Extract the (X, Y) coordinate from the center of the cell holding the provided text.  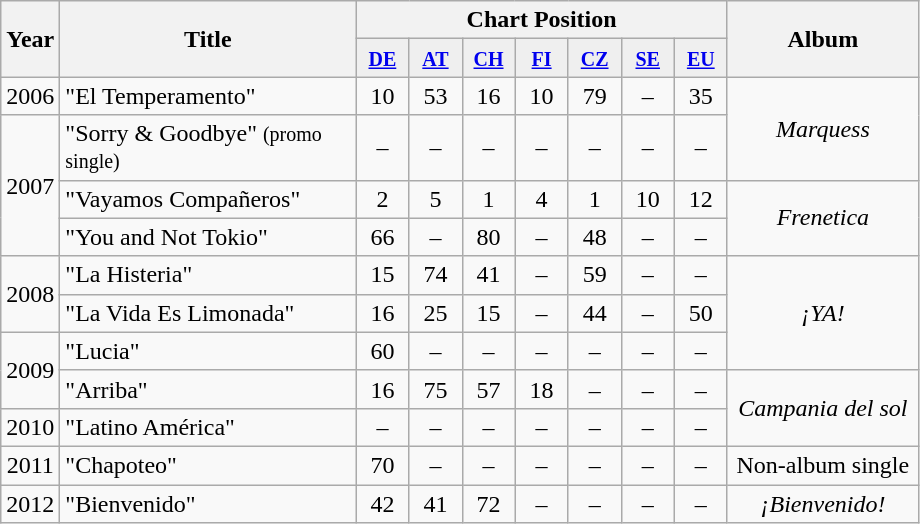
"Vayamos Compañeros" (208, 199)
44 (594, 313)
"Latino América" (208, 427)
SE (648, 58)
2009 (30, 370)
2006 (30, 96)
70 (382, 465)
2010 (30, 427)
50 (700, 313)
"La Vida Es Limonada" (208, 313)
Year (30, 39)
57 (488, 389)
Non-album single (822, 465)
48 (594, 237)
"You and Not Tokio" (208, 237)
"Lucia" (208, 351)
DE (382, 58)
2 (382, 199)
80 (488, 237)
FI (542, 58)
2008 (30, 294)
12 (700, 199)
"Bienvenido" (208, 503)
CH (488, 58)
5 (436, 199)
"Chapoteo" (208, 465)
CZ (594, 58)
Chart Position (542, 20)
Title (208, 39)
"Sorry & Goodbye" (promo single) (208, 148)
2012 (30, 503)
25 (436, 313)
EU (700, 58)
"El Temperamento" (208, 96)
66 (382, 237)
42 (382, 503)
¡YA! (822, 313)
75 (436, 389)
2011 (30, 465)
35 (700, 96)
¡Bienvenido! (822, 503)
Frenetica (822, 218)
74 (436, 275)
"La Histeria" (208, 275)
79 (594, 96)
Marquess (822, 128)
"Arriba" (208, 389)
53 (436, 96)
Campania del sol (822, 408)
AT (436, 58)
18 (542, 389)
Album (822, 39)
59 (594, 275)
2007 (30, 186)
4 (542, 199)
72 (488, 503)
60 (382, 351)
